Capture the cell that displays the provided text and extract its (X, Y) central coordinate. 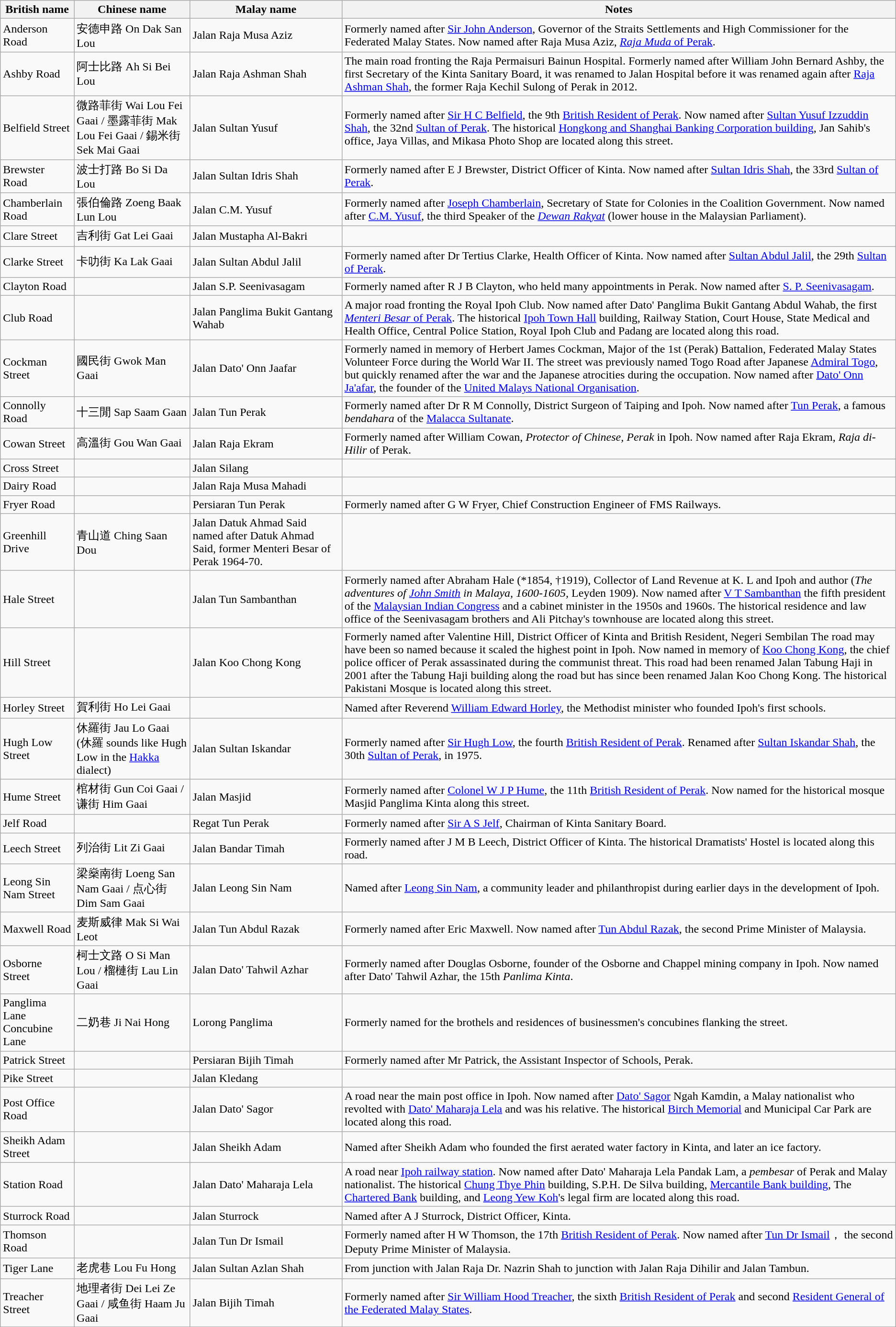
Station Road (37, 1184)
Jalan Dato' Maharaja Lela (266, 1184)
列治街 Lit Zi Gaai (132, 848)
青山道 Ching Saan Dou (132, 542)
Leech Street (37, 848)
Leong Sin Nam Street (37, 888)
Formerly named after Dr R M Connolly, District Surgeon of Taiping and Ipoh. Now named after Tun Perak, a famous bendahara of the Malacca Sultanate. (618, 413)
Jalan Sturrock (266, 1215)
Named after Reverend William Edward Horley, the Methodist minister who founded Ipoh's first schools. (618, 707)
地理者街 Dei Lei Ze Gaai / 咸鱼街 Haam Ju Gaai (132, 1303)
梁燊南街 Loeng San Nam Gaai / 点心街 Dim Sam Gaai (132, 888)
Jalan Tun Sambanthan (266, 599)
Hume Street (37, 797)
Panglima LaneConcubine Lane (37, 1022)
Jalan Sheikh Adam (266, 1147)
高溫街 Gou Wan Gaai (132, 443)
Jalan S.P. Seenivasagam (266, 287)
Jalan Raja Musa Aziz (266, 35)
阿士比路 Ah Si Bei Lou (132, 74)
Jalan Mustapha Al-Bakri (266, 236)
Jalan Sultan Idris Shah (266, 176)
國民街 Gwok Man Gaai (132, 368)
老虎巷 Lou Fu Hong (132, 1268)
Jalan Leong Sin Nam (266, 888)
Connolly Road (37, 413)
Pike Street (37, 1078)
Maxwell Road (37, 929)
Formerly named after Sir Hugh Low, the fourth British Resident of Perak. Renamed after Sultan Iskandar Shah, the 30th Sultan of Perak, in 1975. (618, 748)
Formerly named after William Cowan, Protector of Chinese, Perak in Ipoh. Now named after Raja Ekram, Raja di-Hilir of Perak. (618, 443)
Jalan Raja Musa Mahadi (266, 486)
Anderson Road (37, 35)
麦斯威律 Mak Si Wai Leot (132, 929)
卡叻街 Ka Lak Gaai (132, 262)
Sturrock Road (37, 1215)
Chamberlain Road (37, 210)
Patrick Street (37, 1060)
Formerly named after Mr Patrick, the Assistant Inspector of Schools, Perak. (618, 1060)
Clare Street (37, 236)
Cockman Street (37, 368)
吉利街 Gat Lei Gaai (132, 236)
二奶巷 Ji Nai Hong (132, 1022)
Formerly named after Eric Maxwell. Now named after Tun Abdul Razak, the second Prime Minister of Malaysia. (618, 929)
Tiger Lane (37, 1268)
Named after A J Sturrock, District Officer, Kinta. (618, 1215)
Greenhill Drive (37, 542)
張伯倫路 Zoeng Baak Lun Lou (132, 210)
Clayton Road (37, 287)
From junction with Jalan Raja Dr. Nazrin Shah to junction with Jalan Raja Dihilir and Jalan Tambun. (618, 1268)
Formerly named for the brothels and residences of businessmen's concubines flanking the street. (618, 1022)
Formerly named after Sir A S Jelf, Chairman of Kinta Sanitary Board. (618, 824)
Sheikh Adam Street (37, 1147)
Jalan Tun Abdul Razak (266, 929)
Jalan Dato' Onn Jaafar (266, 368)
賀利街 Ho Lei Gaai (132, 707)
Jalan Tun Perak (266, 413)
Horley Street (37, 707)
Fryer Road (37, 504)
棺材街 Gun Coi Gaai / 谦街 Him Gaai (132, 797)
Jalan C.M. Yusuf (266, 210)
Persiaran Tun Perak (266, 504)
Jalan Kledang (266, 1078)
Ashby Road (37, 74)
波士打路 Bo Si Da Lou (132, 176)
Dairy Road (37, 486)
Osborne Street (37, 970)
柯士文路 O Si Man Lou / 榴槤街 Lau Lin Gaai (132, 970)
Jalan Sultan Abdul Jalil (266, 262)
休羅街 Jau Lo Gaai (休羅 sounds like Hugh Low in the Hakka dialect) (132, 748)
Malay name (266, 10)
Formerly named after G W Fryer, Chief Construction Engineer of FMS Railways. (618, 504)
Belfield Street (37, 127)
Jalan Koo Chong Kong (266, 662)
Thomson Road (37, 1241)
Jalan Masjid (266, 797)
Jalan Tun Dr Ismail (266, 1241)
微路菲街 Wai Lou Fei Gaai / 墨露菲街 Mak Lou Fei Gaai / 錫米街 Sek Mai Gaai (132, 127)
Jalan Dato' Tahwil Azhar (266, 970)
Formerly named after Dr Tertius Clarke, Health Officer of Kinta. Now named after Sultan Abdul Jalil, the 29th Sultan of Perak. (618, 262)
Formerly named after E J Brewster, District Officer of Kinta. Now named after Sultan Idris Shah, the 33rd Sultan of Perak. (618, 176)
Hale Street (37, 599)
Club Road (37, 318)
Jalan Silang (266, 468)
Formerly named after J M B Leech, District Officer of Kinta. The historical Dramatists' Hostel is located along this road. (618, 848)
Hill Street (37, 662)
Jalan Bijih Timah (266, 1303)
Named after Sheikh Adam who founded the first aerated water factory in Kinta, and later an ice factory. (618, 1147)
十三閒 Sap Saam Gaan (132, 413)
Hugh Low Street (37, 748)
Formerly named after Sir William Hood Treacher, the sixth British Resident of Perak and second Resident General of the Federated Malay States. (618, 1303)
Jalan Sultan Yusuf (266, 127)
Jalan Datuk Ahmad Said named after Datuk Ahmad Said, former Menteri Besar of Perak 1964-70. (266, 542)
Formerly named after H W Thomson, the 17th British Resident of Perak. Now named after Tun Dr Ismail， the second Deputy Prime Minister of Malaysia. (618, 1241)
Clarke Street (37, 262)
Cowan Street (37, 443)
Treacher Street (37, 1303)
Notes (618, 10)
Chinese name (132, 10)
British name (37, 10)
Jalan Raja Ashman Shah (266, 74)
Formerly named after R J B Clayton, who held many appointments in Perak. Now named after S. P. Seenivasagam. (618, 287)
Jalan Dato' Sagor (266, 1109)
Jalan Panglima Bukit Gantang Wahab (266, 318)
Jelf Road (37, 824)
Jalan Sultan Azlan Shah (266, 1268)
Persiaran Bijih Timah (266, 1060)
Jalan Sultan Iskandar (266, 748)
Named after Leong Sin Nam, a community leader and philanthropist during earlier days in the development of Ipoh. (618, 888)
Cross Street (37, 468)
Post Office Road (37, 1109)
Regat Tun Perak (266, 824)
Brewster Road (37, 176)
Lorong Panglima (266, 1022)
安德申路 On Dak San Lou (132, 35)
Jalan Raja Ekram (266, 443)
Jalan Bandar Timah (266, 848)
